Capture the cell that displays the provided text and extract its [X, Y] central coordinate. 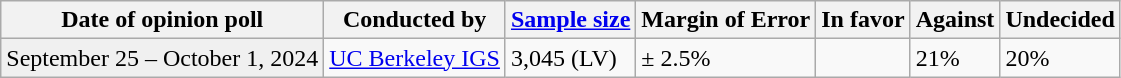
20% [1060, 58]
Sample size [570, 20]
Conducted by [415, 20]
Undecided [1060, 20]
September 25 – October 1, 2024 [162, 58]
In favor [863, 20]
21% [955, 58]
Against [955, 20]
Date of opinion poll [162, 20]
UC Berkeley IGS [415, 58]
Margin of Error [726, 20]
± 2.5% [726, 58]
3,045 (LV) [570, 58]
